Output the (x, y) coordinate of the center of the cell containing the given text.  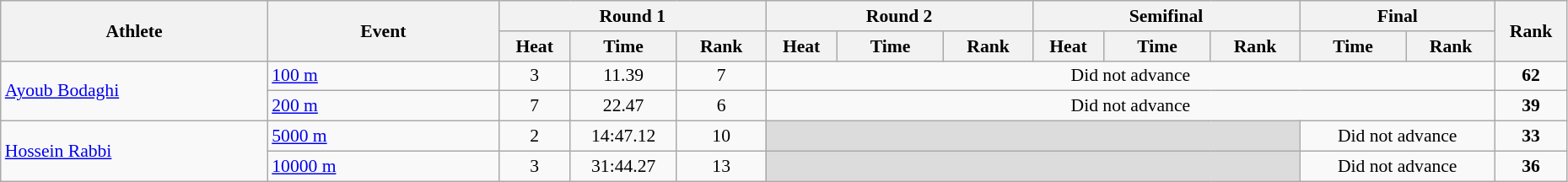
200 m (383, 106)
6 (720, 106)
31:44.27 (624, 166)
Round 2 (899, 16)
Round 1 (632, 16)
Athlete (134, 30)
2 (534, 136)
10000 m (383, 166)
5000 m (383, 136)
14:47.12 (624, 136)
Final (1398, 16)
39 (1532, 106)
100 m (383, 76)
36 (1532, 166)
Hossein Rabbi (134, 152)
11.39 (624, 76)
22.47 (624, 106)
33 (1532, 136)
Ayoub Bodaghi (134, 91)
Semifinal (1166, 16)
10 (720, 136)
Event (383, 30)
62 (1532, 76)
13 (720, 166)
